Extract the [X, Y] coordinate from the center of the cell holding the provided text.  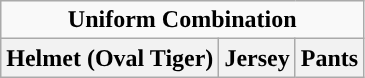
Jersey [257, 58]
Helmet (Oval Tiger) [110, 58]
Uniform Combination [182, 20]
Pants [329, 58]
